Extract the (X, Y) coordinate from the center of the cell holding the provided text.  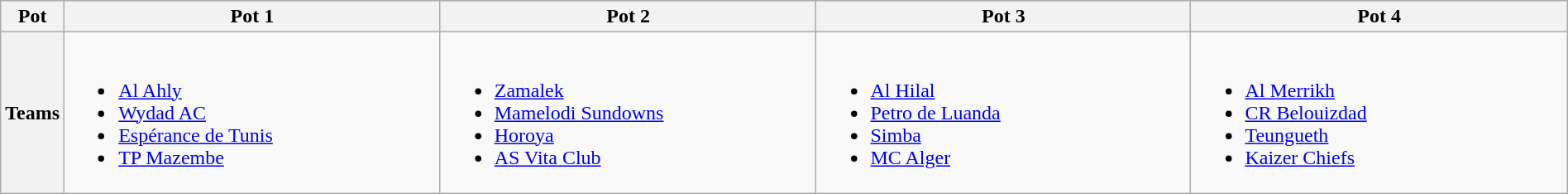
Pot 1 (253, 17)
Zamalek Mamelodi Sundowns Horoya AS Vita Club (629, 113)
Teams (33, 113)
Al Hilal Petro de Luanda Simba MC Alger (1004, 113)
Pot (33, 17)
Pot 4 (1379, 17)
Pot 3 (1004, 17)
Pot 2 (629, 17)
Al Ahly Wydad AC Espérance de Tunis TP Mazembe (253, 113)
Al Merrikh CR Belouizdad Teungueth Kaizer Chiefs (1379, 113)
